Locate the cell with the specified text and output its [X, Y] center coordinate. 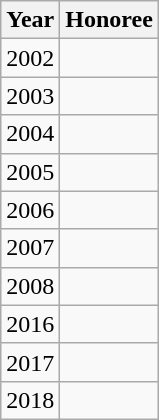
2018 [30, 400]
Year [30, 20]
2005 [30, 172]
2008 [30, 286]
2016 [30, 324]
2007 [30, 248]
2003 [30, 96]
2002 [30, 58]
2004 [30, 134]
2017 [30, 362]
Honoree [110, 20]
2006 [30, 210]
